From the cell containing the given text, extract its center point as (X, Y) coordinate. 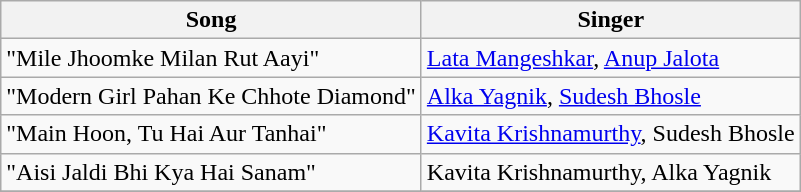
Kavita Krishnamurthy, Sudesh Bhosle (610, 134)
Kavita Krishnamurthy, Alka Yagnik (610, 172)
"Aisi Jaldi Bhi Kya Hai Sanam" (212, 172)
"Modern Girl Pahan Ke Chhote Diamond" (212, 96)
"Main Hoon, Tu Hai Aur Tanhai" (212, 134)
Lata Mangeshkar, Anup Jalota (610, 58)
Alka Yagnik, Sudesh Bhosle (610, 96)
"Mile Jhoomke Milan Rut Aayi" (212, 58)
Singer (610, 20)
Song (212, 20)
